Return the [x, y] coordinate for the center point of the cell that contains the specified text.  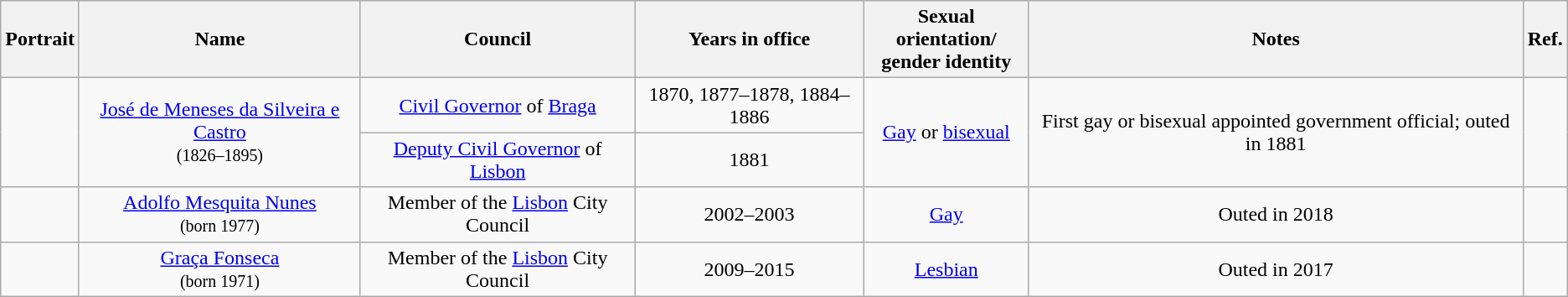
First gay or bisexual appointed government official; outed in 1881 [1276, 133]
Years in office [750, 39]
Civil Governor of Braga [498, 106]
Name [219, 39]
Deputy Civil Governor of Lisbon [498, 159]
2002–2003 [750, 215]
José de Meneses da Silveira e Castro(1826–1895) [219, 133]
Gay or bisexual [946, 133]
Outed in 2018 [1276, 215]
Ref. [1545, 39]
Graça Fonseca(born 1971) [219, 268]
Sexual orientation/gender identity [946, 39]
2009–2015 [750, 268]
Outed in 2017 [1276, 268]
Lesbian [946, 268]
Notes [1276, 39]
Council [498, 39]
Adolfo Mesquita Nunes(born 1977) [219, 215]
Portrait [40, 39]
Gay [946, 215]
1870, 1877–1878, 1884–1886 [750, 106]
1881 [750, 159]
